Determine the (X, Y) coordinate at the center of the cell enclosing the given text.  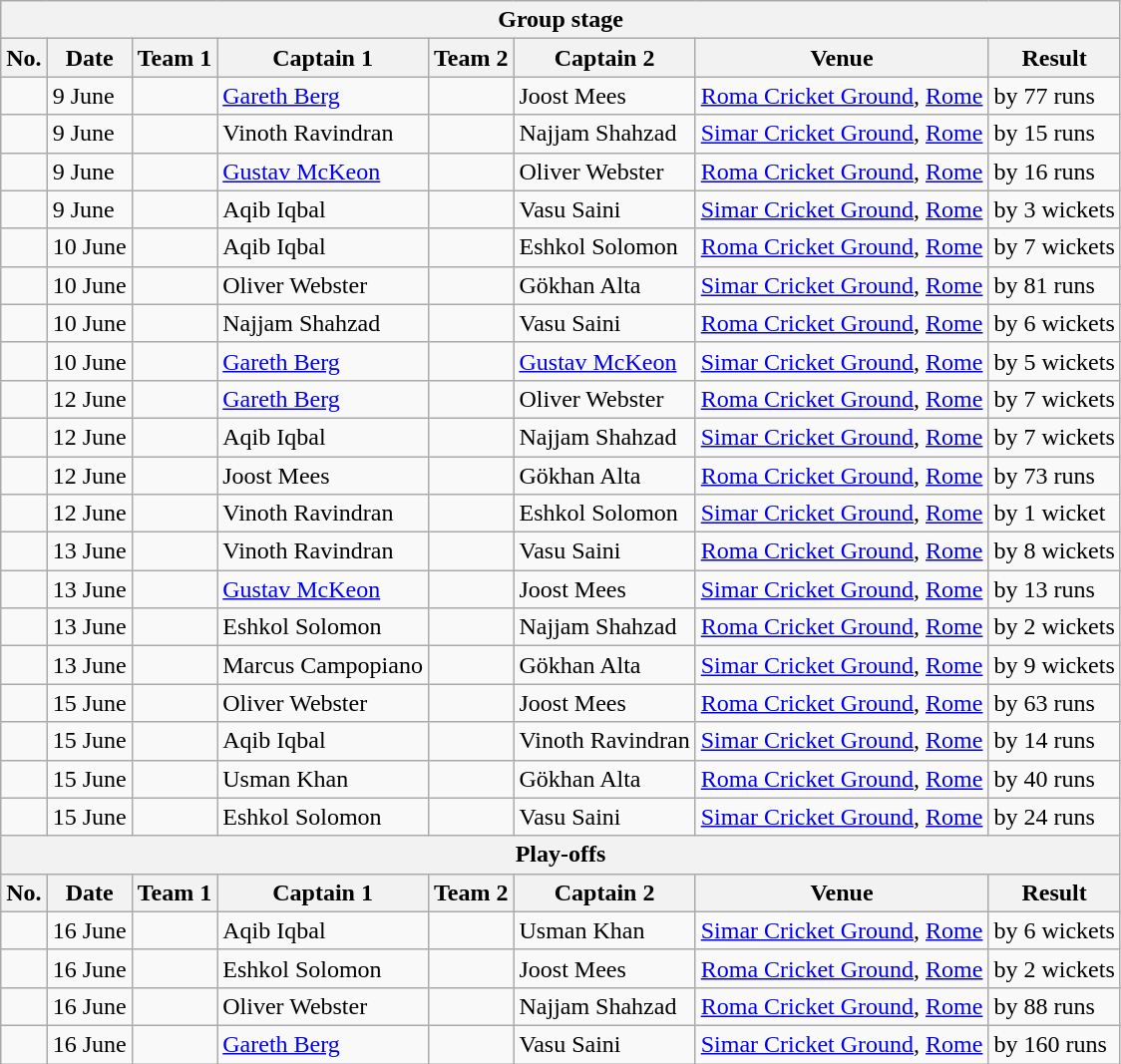
by 13 runs (1054, 589)
by 9 wickets (1054, 665)
by 63 runs (1054, 703)
Play-offs (560, 855)
by 1 wicket (1054, 514)
by 88 runs (1054, 1006)
by 3 wickets (1054, 209)
by 160 runs (1054, 1044)
by 77 runs (1054, 96)
by 5 wickets (1054, 361)
Group stage (560, 20)
by 14 runs (1054, 741)
by 73 runs (1054, 476)
Marcus Campopiano (323, 665)
by 81 runs (1054, 285)
by 16 runs (1054, 172)
by 15 runs (1054, 134)
by 40 runs (1054, 779)
by 24 runs (1054, 817)
by 8 wickets (1054, 551)
